Return the [x, y] coordinate for the center point of the cell that contains the specified text.  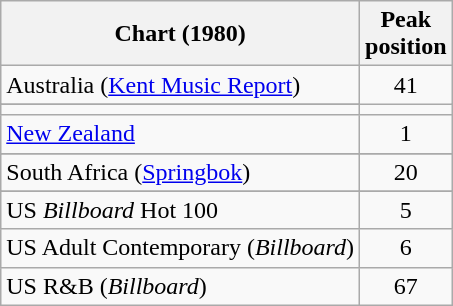
67 [406, 286]
6 [406, 248]
New Zealand [180, 134]
Australia (Kent Music Report) [180, 85]
Chart (1980) [180, 34]
1 [406, 134]
20 [406, 172]
Peakposition [406, 34]
South Africa (Springbok) [180, 172]
41 [406, 85]
5 [406, 210]
US Adult Contemporary (Billboard) [180, 248]
US R&B (Billboard) [180, 286]
US Billboard Hot 100 [180, 210]
